Capture the cell that displays the provided text and extract its [x, y] central coordinate. 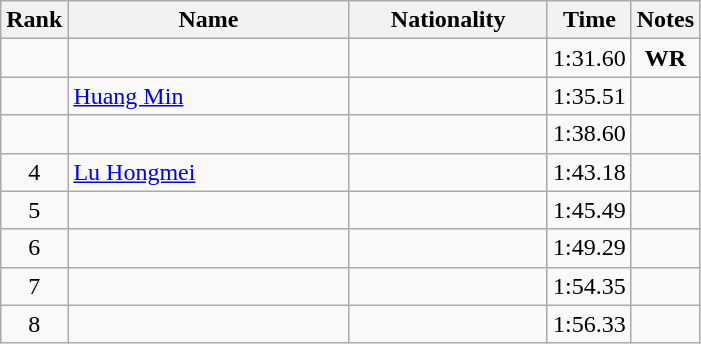
1:31.60 [589, 58]
5 [34, 210]
Lu Hongmei [208, 172]
Huang Min [208, 96]
7 [34, 286]
WR [665, 58]
1:45.49 [589, 210]
1:38.60 [589, 134]
Notes [665, 20]
8 [34, 324]
Nationality [448, 20]
Rank [34, 20]
1:54.35 [589, 286]
1:56.33 [589, 324]
1:43.18 [589, 172]
1:35.51 [589, 96]
6 [34, 248]
1:49.29 [589, 248]
4 [34, 172]
Name [208, 20]
Time [589, 20]
